Identify which cell holds the provided text, then report its [X, Y] central coordinate. 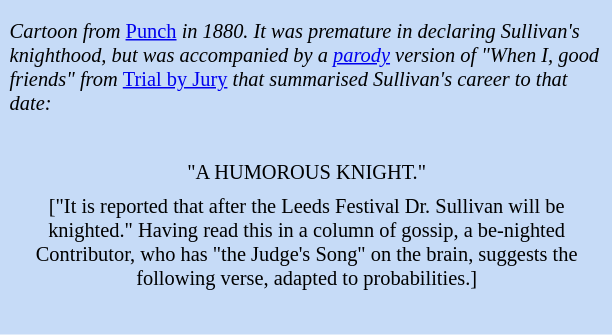
"A HUMOROUS KNIGHT." [306, 172]
